Search for the cell housing the specified text and yield its [X, Y] center coordinate. 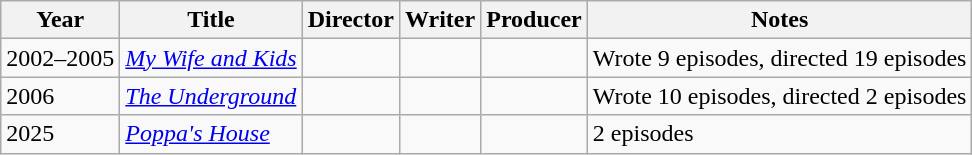
2025 [60, 134]
2006 [60, 96]
Title [211, 20]
My Wife and Kids [211, 58]
Year [60, 20]
The Underground [211, 96]
Wrote 10 episodes, directed 2 episodes [780, 96]
Poppa's House [211, 134]
2002–2005 [60, 58]
Wrote 9 episodes, directed 19 episodes [780, 58]
2 episodes [780, 134]
Director [350, 20]
Notes [780, 20]
Writer [440, 20]
Producer [534, 20]
